Return the [x, y] coordinate for the center point of the cell that contains the specified text.  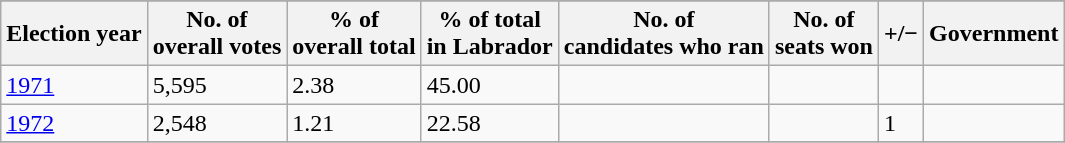
1.21 [354, 123]
No. ofcandidates who ran [664, 34]
1971 [74, 85]
+/− [900, 34]
% ofoverall total [354, 34]
% of totalin Labrador [490, 34]
No. ofoverall votes [217, 34]
2.38 [354, 85]
2,548 [217, 123]
1 [900, 123]
No. ofseats won [824, 34]
Government [994, 34]
1972 [74, 123]
5,595 [217, 85]
Election year [74, 34]
22.58 [490, 123]
45.00 [490, 85]
